Return [x, y] of the center of cell containing provided text 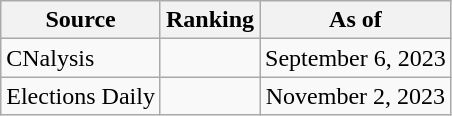
As of [356, 20]
September 6, 2023 [356, 58]
Elections Daily [81, 96]
Ranking [210, 20]
November 2, 2023 [356, 96]
CNalysis [81, 58]
Source [81, 20]
